Return the [X, Y] coordinate for the center point of the cell that contains the specified text.  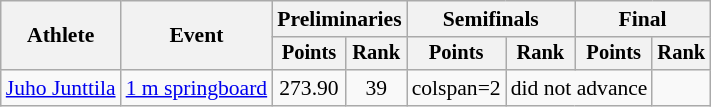
colspan=2 [456, 88]
Final [642, 19]
did not advance [580, 88]
Preliminaries [339, 19]
Event [197, 36]
Athlete [61, 36]
273.90 [309, 88]
39 [376, 88]
1 m springboard [197, 88]
Semifinals [491, 19]
Juho Junttila [61, 88]
